Locate the cell with the specified text and output its (x, y) center coordinate. 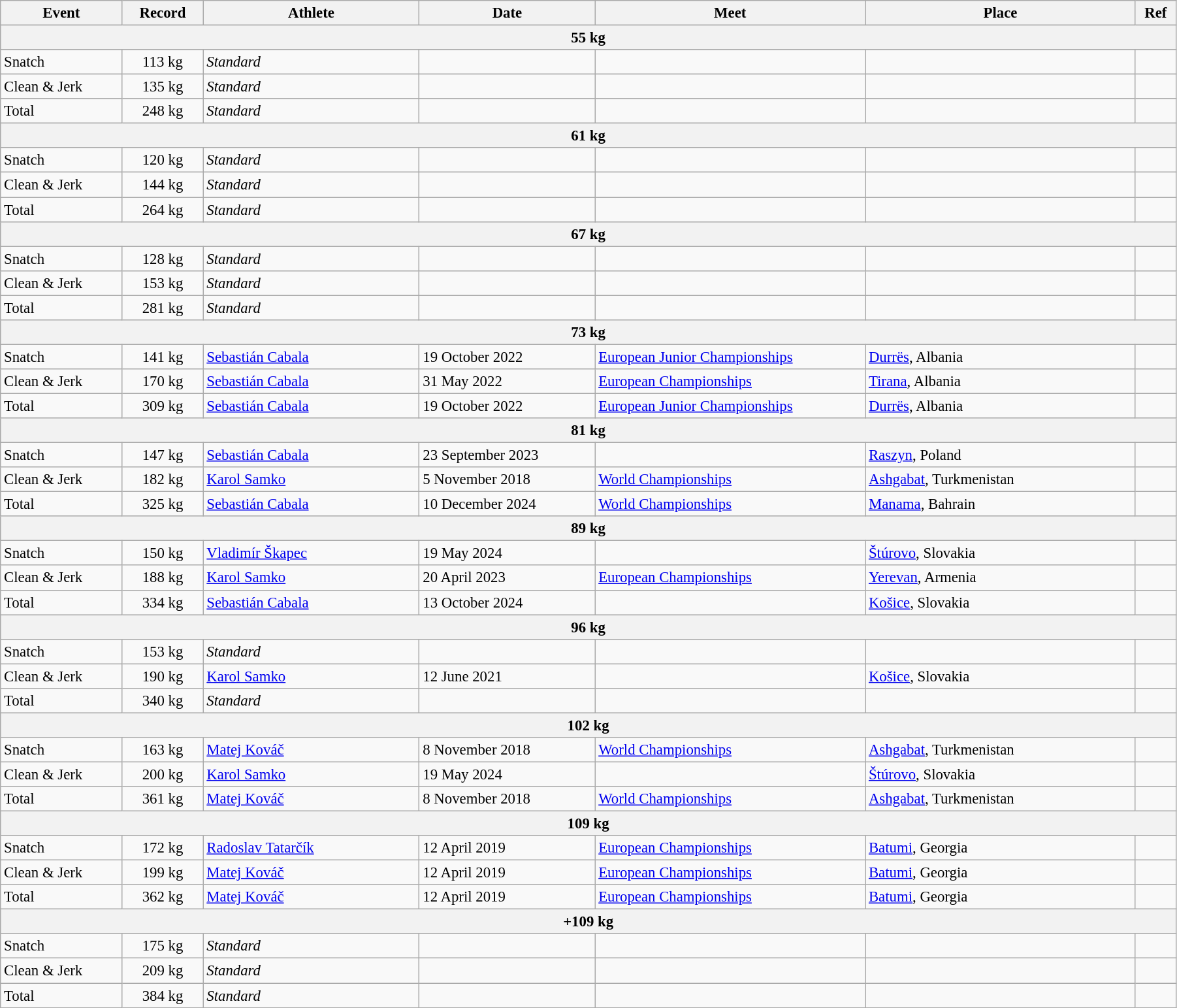
264 kg (163, 210)
Radoslav Tatarčík (311, 848)
384 kg (163, 996)
102 kg (588, 725)
20 April 2023 (507, 578)
362 kg (163, 897)
Date (507, 13)
55 kg (588, 38)
172 kg (163, 848)
281 kg (163, 308)
23 September 2023 (507, 455)
109 kg (588, 824)
128 kg (163, 259)
73 kg (588, 333)
13 October 2024 (507, 602)
248 kg (163, 111)
113 kg (163, 62)
5 November 2018 (507, 480)
+109 kg (588, 922)
170 kg (163, 382)
135 kg (163, 87)
Meet (730, 13)
309 kg (163, 406)
81 kg (588, 431)
Manama, Bahrain (1001, 504)
Vladimír Škapec (311, 553)
199 kg (163, 873)
Raszyn, Poland (1001, 455)
10 December 2024 (507, 504)
12 June 2021 (507, 676)
89 kg (588, 528)
340 kg (163, 701)
61 kg (588, 136)
190 kg (163, 676)
144 kg (163, 185)
Ref (1155, 13)
209 kg (163, 971)
Record (163, 13)
175 kg (163, 947)
120 kg (163, 160)
Event (61, 13)
188 kg (163, 578)
31 May 2022 (507, 382)
325 kg (163, 504)
147 kg (163, 455)
67 kg (588, 234)
141 kg (163, 357)
334 kg (163, 602)
182 kg (163, 480)
Place (1001, 13)
Tirana, Albania (1001, 382)
96 kg (588, 627)
150 kg (163, 553)
200 kg (163, 774)
361 kg (163, 799)
Yerevan, Armenia (1001, 578)
Athlete (311, 13)
163 kg (163, 750)
